Find where the given text appears and provide that cell's center as [X, Y] coordinate. 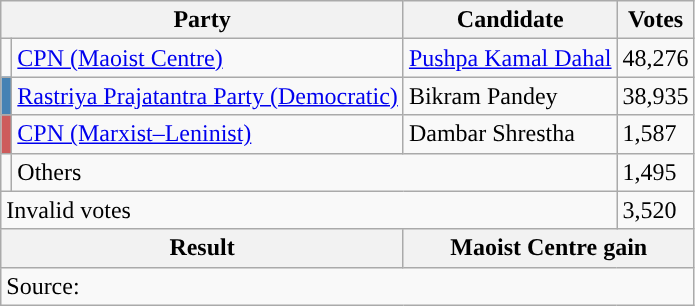
1,495 [656, 172]
Pushpa Kamal Dahal [510, 58]
Maoist Centre gain [548, 248]
Rastriya Prajatantra Party (Democratic) [208, 96]
Candidate [510, 20]
CPN (Marxist–Leninist) [208, 134]
Party [202, 20]
Votes [656, 20]
3,520 [656, 210]
Dambar Shrestha [510, 134]
Invalid votes [309, 210]
1,587 [656, 134]
Bikram Pandey [510, 96]
CPN (Maoist Centre) [208, 58]
48,276 [656, 58]
Result [202, 248]
38,935 [656, 96]
Others [314, 172]
Source: [348, 286]
